For the text-containing cell, return its midpoint in [x, y] coordinate format. 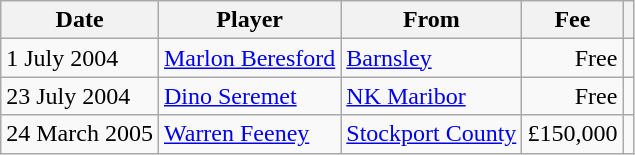
1 July 2004 [80, 58]
Dino Seremet [249, 96]
NK Maribor [432, 96]
23 July 2004 [80, 96]
Player [249, 20]
24 March 2005 [80, 134]
£150,000 [572, 134]
Fee [572, 20]
From [432, 20]
Stockport County [432, 134]
Warren Feeney [249, 134]
Marlon Beresford [249, 58]
Date [80, 20]
Barnsley [432, 58]
